From the cell containing the given text, extract its center point as (X, Y) coordinate. 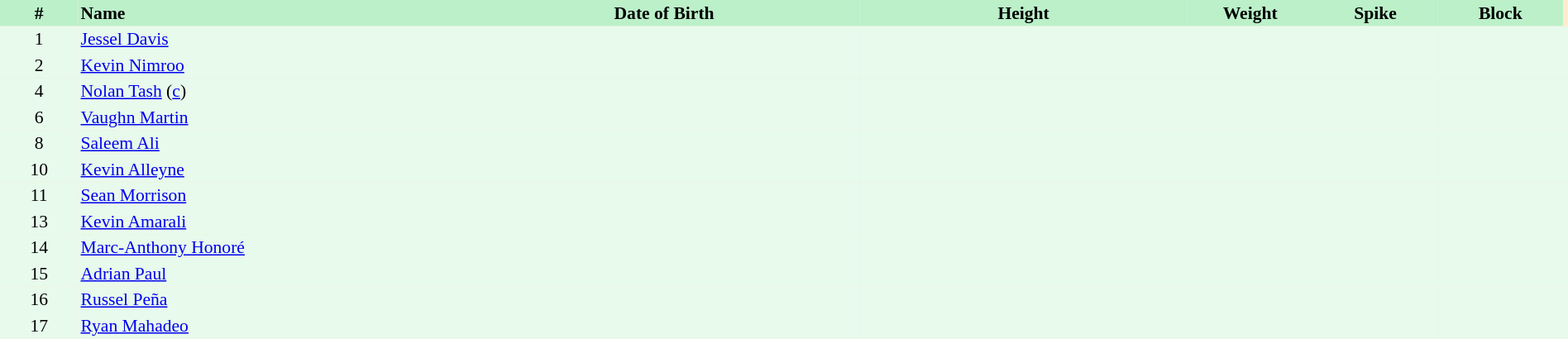
Marc-Anthony Honoré (273, 248)
Spike (1374, 13)
2 (39, 65)
Date of Birth (664, 13)
16 (39, 299)
# (39, 13)
Ryan Mahadeo (273, 326)
Saleem Ali (273, 144)
1 (39, 40)
10 (39, 169)
Kevin Amarali (273, 222)
Adrian Paul (273, 274)
6 (39, 117)
Name (273, 13)
Russel Peña (273, 299)
Kevin Alleyne (273, 169)
Sean Morrison (273, 195)
11 (39, 195)
Nolan Tash (c) (273, 91)
13 (39, 222)
Weight (1250, 13)
Block (1500, 13)
Height (1024, 13)
15 (39, 274)
Jessel Davis (273, 40)
Kevin Nimroo (273, 65)
8 (39, 144)
17 (39, 326)
Vaughn Martin (273, 117)
14 (39, 248)
4 (39, 91)
